For the text-containing cell, return its midpoint in [x, y] coordinate format. 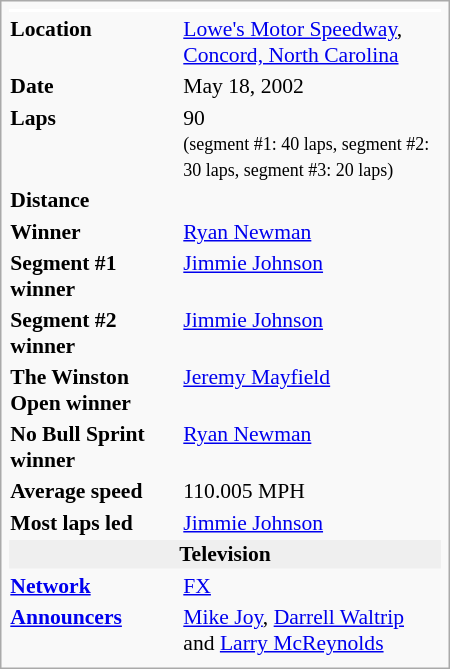
Location [94, 42]
Segment #1 winner [94, 276]
Segment #2 winner [94, 333]
Date [94, 86]
90(segment #1: 40 laps, segment #2: 30 laps, segment #3: 20 laps) [312, 143]
Distance [94, 200]
110.005 MPH [312, 491]
Jeremy Mayfield [312, 390]
The Winston Open winner [94, 390]
Mike Joy, Darrell Waltrip and Larry McReynolds [312, 630]
Announcers [94, 630]
No Bull Sprint winner [94, 447]
Lowe's Motor Speedway, Concord, North Carolina [312, 42]
Winner [94, 231]
Laps [94, 143]
FX [312, 585]
Most laps led [94, 522]
Television [225, 554]
May 18, 2002 [312, 86]
Average speed [94, 491]
Network [94, 585]
